For the text-containing cell, return its midpoint in [x, y] coordinate format. 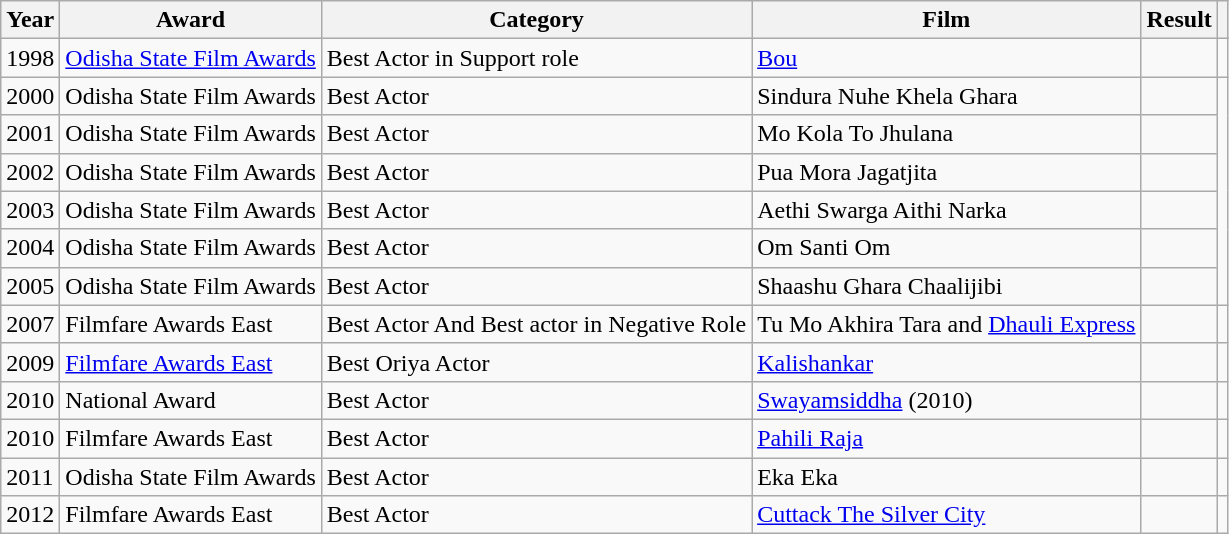
Film [946, 20]
Shaashu Ghara Chaalijibi [946, 286]
Year [30, 20]
Mo Kola To Jhulana [946, 134]
2012 [30, 515]
Best Oriya Actor [536, 362]
Award [191, 20]
Best Actor And Best actor in Negative Role [536, 324]
National Award [191, 400]
Pahili Raja [946, 438]
Category [536, 20]
Result [1179, 20]
Cuttack The Silver City [946, 515]
2000 [30, 96]
Aethi Swarga Aithi Narka [946, 210]
Best Actor in Support role [536, 58]
Swayamsiddha (2010) [946, 400]
Eka Eka [946, 477]
2007 [30, 324]
Pua Mora Jagatjita [946, 172]
Tu Mo Akhira Tara and Dhauli Express [946, 324]
2001 [30, 134]
2009 [30, 362]
2003 [30, 210]
2011 [30, 477]
2005 [30, 286]
Kalishankar [946, 362]
2002 [30, 172]
Sindura Nuhe Khela Ghara [946, 96]
Om Santi Om [946, 248]
Bou [946, 58]
1998 [30, 58]
2004 [30, 248]
